Capture the cell that displays the provided text and extract its [x, y] central coordinate. 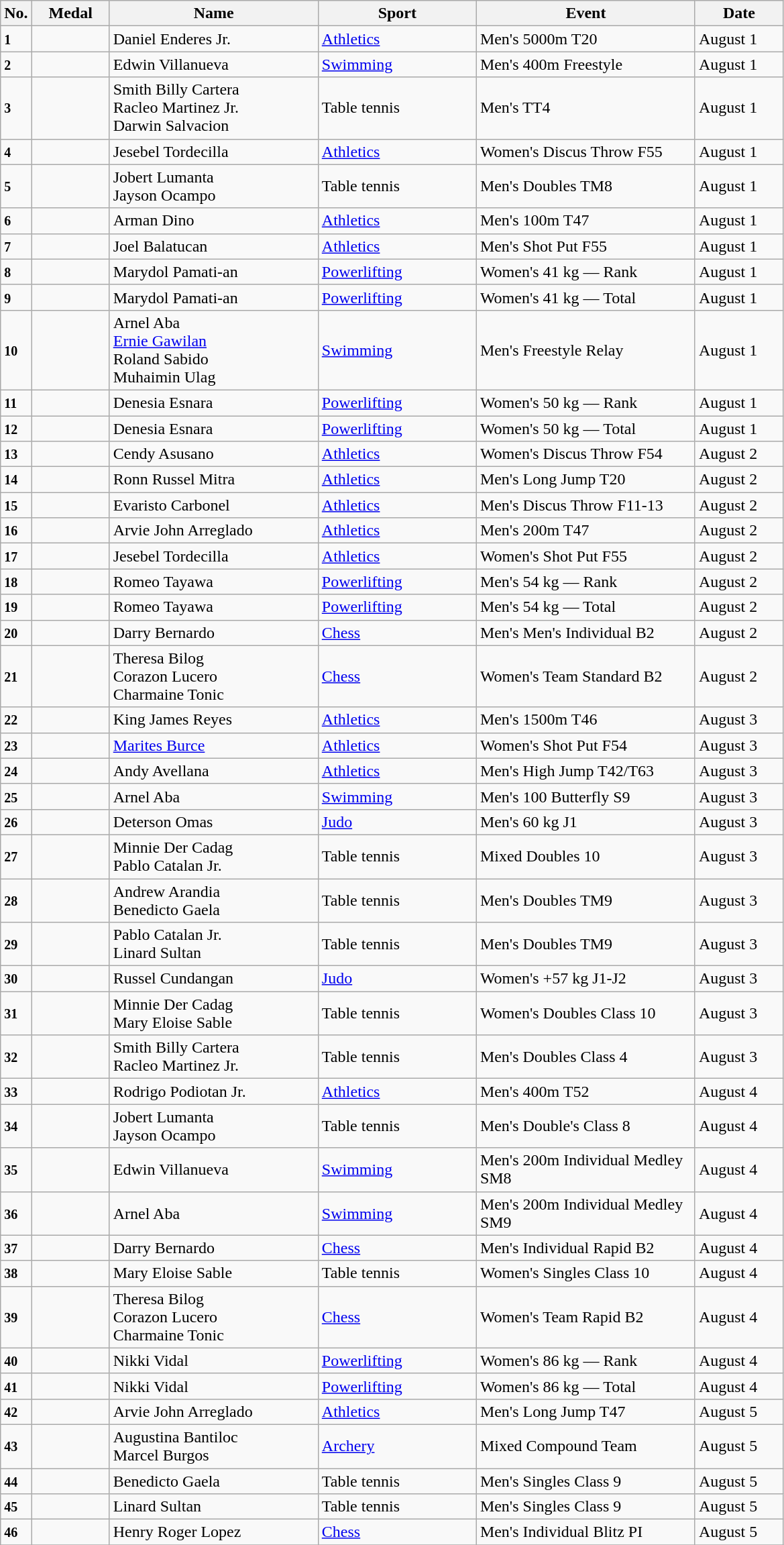
Men's 60 kg J1 [585, 822]
38 [16, 1273]
34 [16, 1126]
22 [16, 720]
Ronn Russel Mitra [213, 480]
21 [16, 676]
Andrew ArandiaBenedicto Gaela [213, 900]
Rodrigo Podiotan Jr. [213, 1091]
Men's Individual Rapid B2 [585, 1248]
Men's Individual Blitz PI [585, 1532]
2 [16, 64]
32 [16, 1057]
Men's Freestyle Relay [585, 350]
16 [16, 531]
Augustina BantilocMarcel Burgos [213, 1446]
Cendy Asusano [213, 454]
Medal [70, 13]
Marites Burce [213, 745]
Arman Dino [213, 221]
17 [16, 556]
Smith Billy CarteraRacleo Martinez Jr. [213, 1057]
Men's Long Jump T47 [585, 1411]
Daniel Enderes Jr. [213, 39]
20 [16, 633]
11 [16, 403]
18 [16, 582]
43 [16, 1446]
Henry Roger Lopez [213, 1532]
Men's 100 Butterfly S9 [585, 796]
40 [16, 1361]
Benedicto Gaela [213, 1481]
Arnel AbaErnie GawilanRoland SabidoMuhaimin Ulag [213, 350]
Linard Sultan [213, 1507]
Women's Doubles Class 10 [585, 1013]
King James Reyes [213, 720]
Archery [397, 1446]
Men's TT4 [585, 108]
Women's 50 kg ― Rank [585, 403]
8 [16, 272]
Women's Shot Put F54 [585, 745]
Joel Balatucan [213, 246]
Men's 400m Freestyle [585, 64]
Mixed Compound Team [585, 1446]
31 [16, 1013]
3 [16, 108]
Deterson Omas [213, 822]
Women's 86 kg ― Rank [585, 1361]
10 [16, 350]
Men's Shot Put F55 [585, 246]
Men's Doubles TM8 [585, 187]
Men's 200m T47 [585, 531]
Men's Discus Throw F11-13 [585, 505]
Smith Billy CarteraRacleo Martinez Jr.Darwin Salvacion [213, 108]
Women's Discus Throw F55 [585, 152]
44 [16, 1481]
Event [585, 13]
26 [16, 822]
45 [16, 1507]
Men's 54 kg ― Rank [585, 582]
30 [16, 979]
39 [16, 1317]
42 [16, 1411]
29 [16, 945]
No. [16, 13]
35 [16, 1170]
33 [16, 1091]
15 [16, 505]
Evaristo Carbonel [213, 505]
Women's 41 kg ― Rank [585, 272]
Women's 86 kg ― Total [585, 1386]
27 [16, 856]
Women's 50 kg ― Total [585, 429]
4 [16, 152]
Women's Shot Put F55 [585, 556]
Date [739, 13]
Name [213, 13]
36 [16, 1213]
Mixed Doubles 10 [585, 856]
Men's Doubles Class 4 [585, 1057]
Women's Discus Throw F54 [585, 454]
41 [16, 1386]
6 [16, 221]
Men's 54 kg ― Total [585, 607]
Sport [397, 13]
Minnie Der CadagPablo Catalan Jr. [213, 856]
37 [16, 1248]
Men's 200m Individual Medley SM9 [585, 1213]
Men's Men's Individual B2 [585, 633]
Andy Avellana [213, 771]
Minnie Der CadagMary Eloise Sable [213, 1013]
24 [16, 771]
Pablo Catalan Jr.Linard Sultan [213, 945]
Men's 1500m T46 [585, 720]
7 [16, 246]
Men's High Jump T42/T63 [585, 771]
9 [16, 297]
12 [16, 429]
25 [16, 796]
19 [16, 607]
Women's +57 kg J1-J2 [585, 979]
Men's Long Jump T20 [585, 480]
23 [16, 745]
28 [16, 900]
Men's Double's Class 8 [585, 1126]
Women's Team Rapid B2 [585, 1317]
Russel Cundangan [213, 979]
Mary Eloise Sable [213, 1273]
1 [16, 39]
Men's 400m T52 [585, 1091]
Men's 5000m T20 [585, 39]
14 [16, 480]
Women's Singles Class 10 [585, 1273]
13 [16, 454]
Women's 41 kg ― Total [585, 297]
Men's 100m T47 [585, 221]
5 [16, 187]
46 [16, 1532]
Women's Team Standard B2 [585, 676]
Men's 200m Individual Medley SM8 [585, 1170]
